Search for the cell housing the specified text and yield its (X, Y) center coordinate. 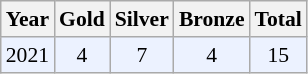
15 (278, 55)
Year (28, 19)
Silver (142, 19)
2021 (28, 55)
7 (142, 55)
Gold (82, 19)
Bronze (212, 19)
Total (278, 19)
